Return the (X, Y) coordinate for the center point of the cell that contains the specified text.  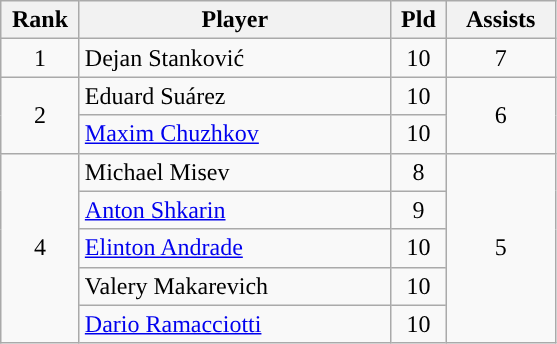
Dejan Stanković (234, 58)
Rank (40, 20)
Elinton Andrade (234, 248)
Dario Ramacciotti (234, 324)
6 (500, 115)
Valery Makarevich (234, 286)
Pld (418, 20)
Anton Shkarin (234, 210)
Player (234, 20)
4 (40, 248)
Eduard Suárez (234, 96)
8 (418, 172)
7 (500, 58)
Assists (500, 20)
9 (418, 210)
Michael Misev (234, 172)
2 (40, 115)
Maxim Chuzhkov (234, 134)
5 (500, 248)
1 (40, 58)
